Extract the (X, Y) coordinate from the center of the cell holding the provided text.  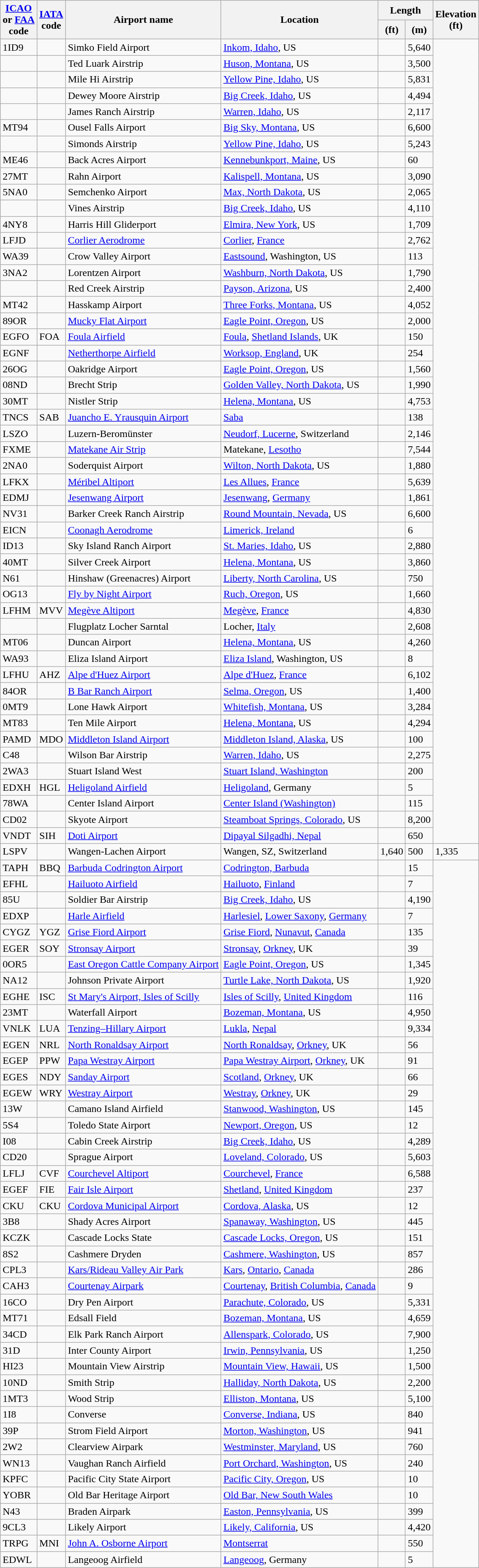
Three Forks, Montana, US (299, 305)
4,494 (419, 96)
26OG (19, 369)
Ousel Falls Airport (143, 128)
Likely Airport (143, 1527)
Stronsay, Orkney, UK (299, 948)
941 (419, 1431)
Mile Hi Airstrip (143, 79)
1,335 (456, 852)
Codrington, Barbuda (299, 868)
Clearview Airpark (143, 1447)
YGZ (52, 932)
6,102 (419, 675)
EDWL (19, 1560)
Smith Strip (143, 1382)
3NA2 (19, 273)
39 (419, 948)
Worksop, England, UK (299, 353)
North Ronaldsay, Orkney, UK (299, 1045)
Coonagh Aerodrome (143, 530)
116 (419, 996)
6 (419, 530)
Rahn Airport (143, 176)
NDY (52, 1077)
Westray Airport (143, 1093)
0MT9 (19, 707)
MT94 (19, 128)
Simonds Airstrip (143, 144)
LFLJ (19, 1173)
Max, North Dakota, US (299, 192)
5NA0 (19, 192)
Fair Isle Airport (143, 1189)
N43 (19, 1511)
4,260 (419, 642)
LSZO (19, 433)
4,420 (419, 1527)
150 (419, 337)
1,640 (392, 852)
Westminster, Maryland, US (299, 1447)
31D (19, 1350)
237 (419, 1189)
FXME (19, 449)
WA93 (19, 658)
Cashmere Dryden (143, 1254)
OG13 (19, 594)
Kalispell, Montana, US (299, 176)
Foula, Shetland Islands, UK (299, 337)
Middleton Island Airport (143, 739)
Isles of Scilly, United Kingdom (299, 996)
Vines Airstrip (143, 208)
1,920 (419, 980)
29 (419, 1093)
Newport, Oregon, US (299, 1125)
Middleton Island, Alaska, US (299, 739)
Courtenay Airpark (143, 1286)
857 (419, 1254)
Parachute, Colorado, US (299, 1302)
Megève Altiport (143, 610)
1,990 (419, 385)
Length (406, 10)
EGNF (19, 353)
5,100 (419, 1399)
1,560 (419, 369)
Converse, Indiana, US (299, 1415)
Elk Park Ranch Airport (143, 1334)
7,544 (419, 449)
AHZ (52, 675)
C48 (19, 755)
Kars/Rideau Valley Air Park (143, 1270)
KCZK (19, 1237)
ICAOor FAAcode (19, 20)
Turtle Lake, North Dakota, US (299, 980)
2,275 (419, 755)
TAPH (19, 868)
Steamboat Springs, Colorado, US (299, 820)
ID13 (19, 546)
1,250 (419, 1350)
60 (419, 160)
9,334 (419, 1029)
Duncan Airport (143, 642)
5,331 (419, 1302)
Braden Airpark (143, 1511)
399 (419, 1511)
5,603 (419, 1157)
MT71 (19, 1318)
SIH (52, 836)
Cascade Locks State (143, 1237)
WN13 (19, 1463)
3B8 (19, 1221)
TNCS (19, 417)
5,639 (419, 481)
Dewey Moore Airstrip (143, 96)
Halliday, North Dakota, US (299, 1382)
Wangen-Lachen Airport (143, 852)
EGES (19, 1077)
Sanday Airport (143, 1077)
1,709 (419, 224)
VNLK (19, 1029)
200 (419, 771)
Locher, Italy (299, 626)
6,588 (419, 1173)
Papa Westray Airport (143, 1061)
Tenzing–Hillary Airport (143, 1029)
78WA (19, 803)
8 (419, 658)
Converse (143, 1415)
Cordova Municipal Airport (143, 1205)
550 (419, 1543)
2,146 (419, 433)
PAMD (19, 739)
MT83 (19, 723)
Pacific City, Oregon, US (299, 1479)
1,660 (419, 594)
Méribel Altiport (143, 481)
Jesenwang Airport (143, 498)
Les Allues, France (299, 481)
YOBR (19, 1495)
2,000 (419, 321)
Allenspark, Colorado, US (299, 1334)
NRL (52, 1045)
Skyote Airport (143, 820)
Camano Island Airfield (143, 1109)
Flugplatz Locher Sarntal (143, 626)
CVF (52, 1173)
LFHM (19, 610)
NA12 (19, 980)
15 (419, 868)
WRY (52, 1093)
2,065 (419, 192)
1,880 (419, 465)
Lorentzen Airport (143, 273)
HGL (52, 787)
1,400 (419, 691)
CD20 (19, 1157)
3,500 (419, 63)
Inkom, Idaho, US (299, 47)
Lone Hawk Airport (143, 707)
EGEN (19, 1045)
Montserrat (299, 1543)
254 (419, 353)
LFKX (19, 481)
08ND (19, 385)
CYGZ (19, 932)
4,052 (419, 305)
BBQ (52, 868)
Ted Luark Airstrip (143, 63)
Limerick, Ireland (299, 530)
N61 (19, 578)
1ID9 (19, 47)
PPW (52, 1061)
Wilton, North Dakota, US (299, 465)
4,753 (419, 401)
LSPV (19, 852)
I08 (19, 1141)
113 (419, 257)
2,880 (419, 546)
Pacific City State Airport (143, 1479)
Sky Island Ranch Airport (143, 546)
Center Island Airport (143, 803)
Cashmere, Washington, US (299, 1254)
EDXH (19, 787)
650 (419, 836)
1,861 (419, 498)
Morton, Washington, US (299, 1431)
Washburn, North Dakota, US (299, 273)
Location (299, 20)
Alpe d'Huez, France (299, 675)
Courchevel Altiport (143, 1173)
Hailuoto, Finland (299, 884)
4,289 (419, 1141)
34CD (19, 1334)
Stuart Island West (143, 771)
KPFC (19, 1479)
Inter County Airport (143, 1350)
13W (19, 1109)
St. Maries, Idaho, US (299, 546)
3,860 (419, 562)
Stanwood, Washington, US (299, 1109)
0OR5 (19, 964)
Cabin Creek Airstrip (143, 1141)
Easton, Pennsylvania, US (299, 1511)
MDO (52, 739)
Ruch, Oregon, US (299, 594)
Center Island (Washington) (299, 803)
Round Mountain, Nevada, US (299, 514)
Stuart Island, Washington (299, 771)
FOA (52, 337)
500 (419, 852)
Simko Field Airport (143, 47)
NV31 (19, 514)
Neudorf, Lucerne, Switzerland (299, 433)
Wood Strip (143, 1399)
Soderquist Airport (143, 465)
Wilson Bar Airstrip (143, 755)
EGEF (19, 1189)
Vaughan Ranch Airfield (143, 1463)
40MT (19, 562)
Ten Mile Airport (143, 723)
Payson, Arizona, US (299, 289)
3,090 (419, 176)
2NA0 (19, 465)
Courtenay, British Columbia, Canada (299, 1286)
Red Creek Airstrip (143, 289)
39P (19, 1431)
84OR (19, 691)
2,762 (419, 240)
EDMJ (19, 498)
4,659 (419, 1318)
EGEW (19, 1093)
MT42 (19, 305)
VNDT (19, 836)
5,831 (419, 79)
Old Bar Heritage Airport (143, 1495)
Liberty, North Carolina, US (299, 578)
30MT (19, 401)
Edsall Field (143, 1318)
286 (419, 1270)
2WA3 (19, 771)
1,500 (419, 1366)
445 (419, 1221)
Soldier Bar Airstrip (143, 900)
Loveland, Colorado, US (299, 1157)
SAB (52, 417)
Corlier, France (299, 240)
Hinshaw (Greenacres) Airport (143, 578)
Eastsound, Washington, US (299, 257)
EDXP (19, 916)
SOY (52, 948)
Hailuoto Airfield (143, 884)
2,608 (419, 626)
North Ronaldsay Airport (143, 1045)
Lukla, Nepal (299, 1029)
MVV (52, 610)
Harle Airfield (143, 916)
1I8 (19, 1415)
4,830 (419, 610)
Barbuda Codrington Airport (143, 868)
Port Orchard, Washington, US (299, 1463)
EGHE (19, 996)
Mountain View, Hawaii, US (299, 1366)
Big Sky, Montana, US (299, 128)
Toledo State Airport (143, 1125)
66 (419, 1077)
Fly by Night Airport (143, 594)
Kars, Ontario, Canada (299, 1270)
Cascade Locks, Oregon, US (299, 1237)
100 (419, 739)
2,117 (419, 112)
Silver Creek Airport (143, 562)
EGER (19, 948)
Scotland, Orkney, UK (299, 1077)
Sprague Airport (143, 1157)
Heligoland, Germany (299, 787)
Spanaway, Washington, US (299, 1221)
23MT (19, 1013)
Juancho E. Yrausquin Airport (143, 417)
East Oregon Cattle Company Airport (143, 964)
5,243 (419, 144)
Elmira, New York, US (299, 224)
Elevation (ft) (456, 20)
Wangen, SZ, Switzerland (299, 852)
2,400 (419, 289)
138 (419, 417)
1MT3 (19, 1399)
5,640 (419, 47)
MNI (52, 1543)
4,110 (419, 208)
Stronsay Airport (143, 948)
760 (419, 1447)
MT06 (19, 642)
ISC (52, 996)
CD02 (19, 820)
Eliza Island Airport (143, 658)
Shetland, United Kingdom (299, 1189)
Mucky Flat Airport (143, 321)
10ND (19, 1382)
9 (419, 1286)
135 (419, 932)
Selma, Oregon, US (299, 691)
4,190 (419, 900)
TRPG (19, 1543)
Harris Hill Gliderport (143, 224)
9CL3 (19, 1527)
Dry Pen Airport (143, 1302)
Likely, California, US (299, 1527)
Waterfall Airport (143, 1013)
Eliza Island, Washington, US (299, 658)
3,284 (419, 707)
Langeoog Airfield (143, 1560)
Harlesiel, Lower Saxony, Germany (299, 916)
Dipayal Silgadhi, Nepal (299, 836)
Whitefish, Montana, US (299, 707)
91 (419, 1061)
Golden Valley, North Dakota, US (299, 385)
8,200 (419, 820)
Foula Airfield (143, 337)
WA39 (19, 257)
Matekane Air Strip (143, 449)
8S2 (19, 1254)
(m) (419, 30)
2W2 (19, 1447)
Huson, Montana, US (299, 63)
LUA (52, 1029)
145 (419, 1109)
Corlier Aerodrome (143, 240)
16CO (19, 1302)
7,900 (419, 1334)
Nistler Strip (143, 401)
56 (419, 1045)
LFHU (19, 675)
Grise Fiord Airport (143, 932)
840 (419, 1415)
Irwin, Pennsylvania, US (299, 1350)
Westray, Orkney, UK (299, 1093)
Old Bar, New South Wales (299, 1495)
HI23 (19, 1366)
Brecht Strip (143, 385)
Semchenko Airport (143, 192)
151 (419, 1237)
85U (19, 900)
Megève, France (299, 610)
Hasskamp Airport (143, 305)
EGFO (19, 337)
Alpe d'Huez Airport (143, 675)
CPL3 (19, 1270)
Grise Fiord, Nunavut, Canada (299, 932)
Mountain View Airstrip (143, 1366)
EICN (19, 530)
James Ranch Airstrip (143, 112)
IATAcode (52, 20)
Luzern-Beromünster (143, 433)
Heligoland Airfield (143, 787)
Matekane, Lesotho (299, 449)
Crow Valley Airport (143, 257)
27MT (19, 176)
750 (419, 578)
115 (419, 803)
LFJD (19, 240)
Barker Creek Ranch Airstrip (143, 514)
Netherthorpe Airfield (143, 353)
1,345 (419, 964)
FIE (52, 1189)
Shady Acres Airport (143, 1221)
EGEP (19, 1061)
Back Acres Airport (143, 160)
St Mary's Airport, Isles of Scilly (143, 996)
Elliston, Montana, US (299, 1399)
4,950 (419, 1013)
Oakridge Airport (143, 369)
CAH3 (19, 1286)
1,790 (419, 273)
5S4 (19, 1125)
4,294 (419, 723)
Johnson Private Airport (143, 980)
89OR (19, 321)
John A. Osborne Airport (143, 1543)
4NY8 (19, 224)
B Bar Ranch Airport (143, 691)
Papa Westray Airport, Orkney, UK (299, 1061)
2,200 (419, 1382)
ME46 (19, 160)
Jesenwang, Germany (299, 498)
240 (419, 1463)
Cordova, Alaska, US (299, 1205)
Doti Airport (143, 836)
Airport name (143, 20)
Langeoog, Germany (299, 1560)
Saba (299, 417)
Kennebunkport, Maine, US (299, 160)
(ft) (392, 30)
Strom Field Airport (143, 1431)
Courchevel, France (299, 1173)
EFHL (19, 884)
